Search for the cell housing the specified text and yield its (x, y) center coordinate. 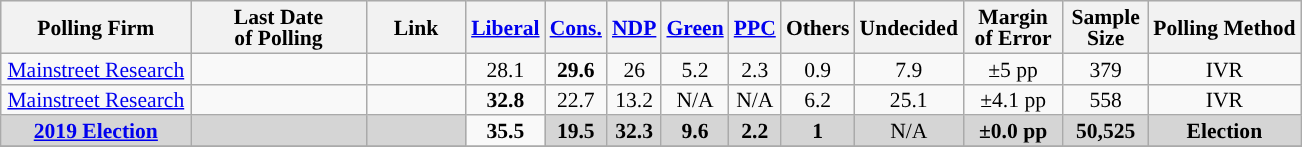
Green (694, 27)
±4.1 pp (1013, 100)
29.6 (576, 68)
±5 pp (1013, 68)
22.7 (576, 100)
32.8 (505, 100)
NDP (634, 27)
SampleSize (1106, 27)
6.2 (818, 100)
28.1 (505, 68)
25.1 (909, 100)
13.2 (634, 100)
2019 Election (96, 132)
35.5 (505, 132)
19.5 (576, 132)
1 (818, 132)
9.6 (694, 132)
0.9 (818, 68)
Cons. (576, 27)
558 (1106, 100)
Link (416, 27)
Liberal (505, 27)
5.2 (694, 68)
32.3 (634, 132)
26 (634, 68)
Election (1224, 132)
50,525 (1106, 132)
2.3 (755, 68)
Polling Method (1224, 27)
Polling Firm (96, 27)
±0.0 pp (1013, 132)
2.2 (755, 132)
7.9 (909, 68)
PPC (755, 27)
379 (1106, 68)
Undecided (909, 27)
Marginof Error (1013, 27)
Others (818, 27)
Last Dateof Polling (278, 27)
